Scan for the cell matching the given text and deliver its (x, y) coordinate at center. 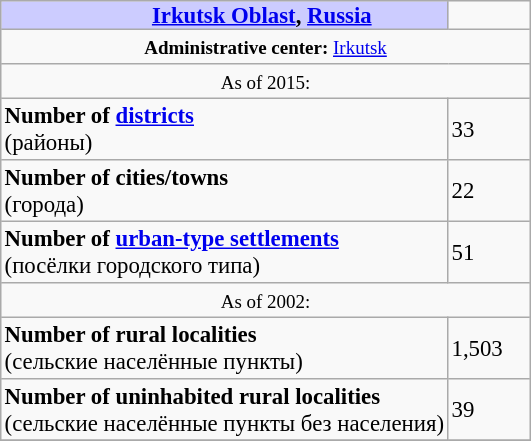
Number of rural localities(сельские населённые пункты) (224, 348)
Irkutsk Oblast, Russia (224, 15)
Number of districts(районы) (224, 129)
33 (489, 129)
Administrative center: Irkutsk (266, 46)
22 (489, 191)
Number of uninhabited rural localities(сельские населённые пункты без населения) (224, 410)
Number of cities/towns(города) (224, 191)
39 (489, 410)
As of 2015: (266, 81)
51 (489, 252)
As of 2002: (266, 300)
Number of urban-type settlements(посёлки городского типа) (224, 252)
1,503 (489, 348)
